Provide the [x, y] coordinate of the cell's center where the given text is located.  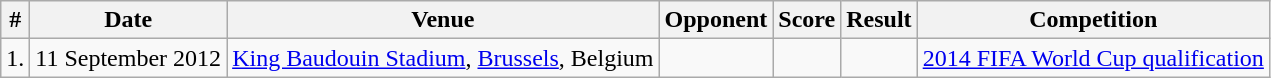
# [16, 20]
2014 FIFA World Cup qualification [1093, 58]
11 September 2012 [128, 58]
King Baudouin Stadium, Brussels, Belgium [443, 58]
Score [807, 20]
Venue [443, 20]
Competition [1093, 20]
1. [16, 58]
Result [879, 20]
Opponent [716, 20]
Date [128, 20]
